Locate the cell with the specified text and output its [X, Y] center coordinate. 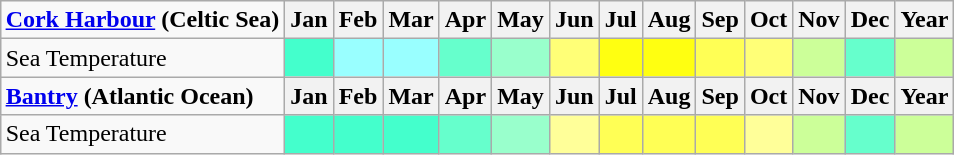
Cork Harbour (Celtic Sea) [142, 20]
Bantry (Atlantic Ocean) [142, 96]
